Output the (x, y) coordinate of the center of the cell containing the given text.  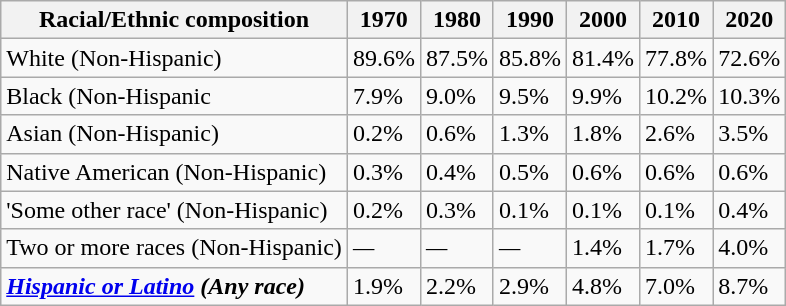
1.8% (604, 134)
1.4% (604, 248)
Native American (Non-Hispanic) (174, 172)
81.4% (604, 58)
0.5% (530, 172)
Hispanic or Latino (Any race) (174, 286)
89.6% (384, 58)
2010 (676, 20)
87.5% (456, 58)
7.9% (384, 96)
3.5% (750, 134)
8.7% (750, 286)
Two or more races (Non-Hispanic) (174, 248)
2020 (750, 20)
White (Non-Hispanic) (174, 58)
77.8% (676, 58)
1.3% (530, 134)
85.8% (530, 58)
2.6% (676, 134)
9.0% (456, 96)
1970 (384, 20)
72.6% (750, 58)
Asian (Non-Hispanic) (174, 134)
9.9% (604, 96)
10.2% (676, 96)
4.0% (750, 248)
1.9% (384, 286)
2.9% (530, 286)
10.3% (750, 96)
1980 (456, 20)
1990 (530, 20)
2.2% (456, 286)
2000 (604, 20)
Black (Non-Hispanic (174, 96)
4.8% (604, 286)
7.0% (676, 286)
1.7% (676, 248)
Racial/Ethnic composition (174, 20)
'Some other race' (Non-Hispanic) (174, 210)
9.5% (530, 96)
